Determine the [X, Y] coordinate at the center of the cell enclosing the given text.  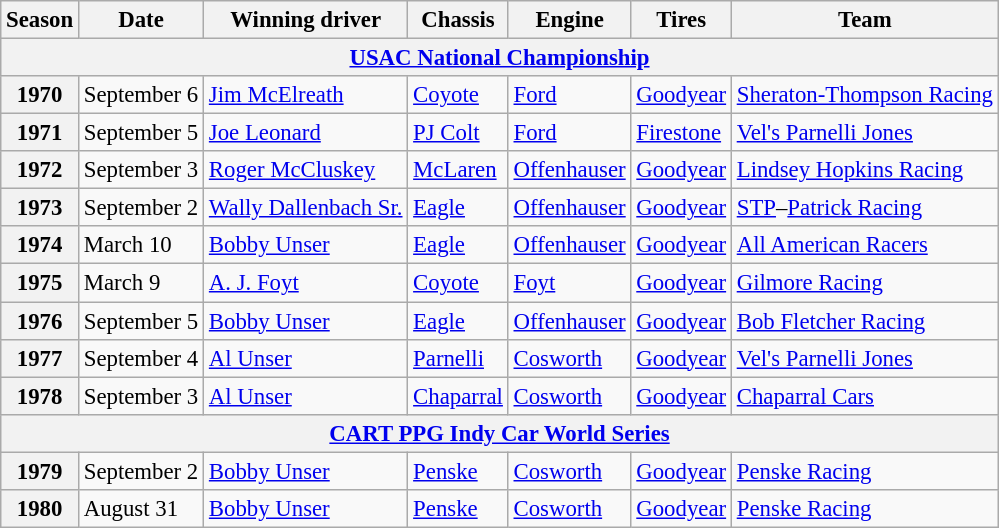
Wally Dallenbach Sr. [306, 208]
Sheraton-Thompson Racing [864, 95]
1975 [40, 283]
1977 [40, 358]
September 4 [140, 358]
1970 [40, 95]
1974 [40, 245]
1980 [40, 509]
March 9 [140, 283]
Engine [570, 20]
Parnelli [458, 358]
Joe Leonard [306, 133]
Chaparral Cars [864, 396]
Season [40, 20]
Foyt [570, 283]
1978 [40, 396]
Winning driver [306, 20]
PJ Colt [458, 133]
1976 [40, 321]
1979 [40, 471]
Chaparral [458, 396]
Bob Fletcher Racing [864, 321]
Roger McCluskey [306, 170]
Team [864, 20]
Chassis [458, 20]
STP–Patrick Racing [864, 208]
McLaren [458, 170]
Lindsey Hopkins Racing [864, 170]
A. J. Foyt [306, 283]
1971 [40, 133]
1972 [40, 170]
Firestone [681, 133]
Tires [681, 20]
August 31 [140, 509]
Jim McElreath [306, 95]
All American Racers [864, 245]
September 6 [140, 95]
1973 [40, 208]
Date [140, 20]
CART PPG Indy Car World Series [500, 433]
Gilmore Racing [864, 283]
USAC National Championship [500, 58]
March 10 [140, 245]
